Output the (X, Y) coordinate of the center of the cell containing the given text.  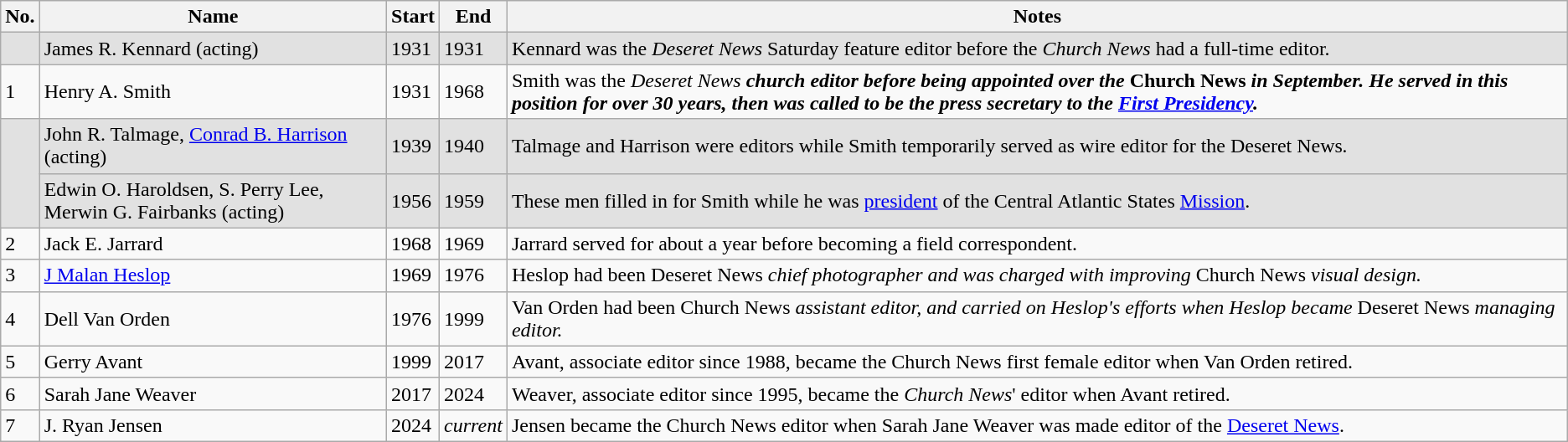
J Malan Heslop (213, 275)
7 (20, 425)
John R. Talmage, Conrad B. Harrison (acting) (213, 146)
Jarrard served for about a year before becoming a field correspondent. (1037, 244)
1959 (474, 201)
No. (20, 17)
current (474, 425)
Avant, associate editor since 1988, became the Church News first female editor when Van Orden retired. (1037, 362)
These men filled in for Smith while he was president of the Central Atlantic States Mission. (1037, 201)
Notes (1037, 17)
1939 (414, 146)
1956 (414, 201)
Henry A. Smith (213, 92)
1 (20, 92)
Van Orden had been Church News assistant editor, and carried on Heslop's efforts when Heslop became Deseret News managing editor. (1037, 318)
Heslop had been Deseret News chief photographer and was charged with improving Church News visual design. (1037, 275)
2 (20, 244)
Start (414, 17)
J. Ryan Jensen (213, 425)
6 (20, 393)
Edwin O. Haroldsen, S. Perry Lee, Merwin G. Fairbanks (acting) (213, 201)
Name (213, 17)
James R. Kennard (acting) (213, 49)
1940 (474, 146)
Kennard was the Deseret News Saturday feature editor before the Church News had a full-time editor. (1037, 49)
End (474, 17)
3 (20, 275)
Jensen became the Church News editor when Sarah Jane Weaver was made editor of the Deseret News. (1037, 425)
5 (20, 362)
Sarah Jane Weaver (213, 393)
Dell Van Orden (213, 318)
Talmage and Harrison were editors while Smith temporarily served as wire editor for the Deseret News. (1037, 146)
4 (20, 318)
Gerry Avant (213, 362)
Jack E. Jarrard (213, 244)
Weaver, associate editor since 1995, became the Church News' editor when Avant retired. (1037, 393)
